For the text-containing cell, return its midpoint in (X, Y) coordinate format. 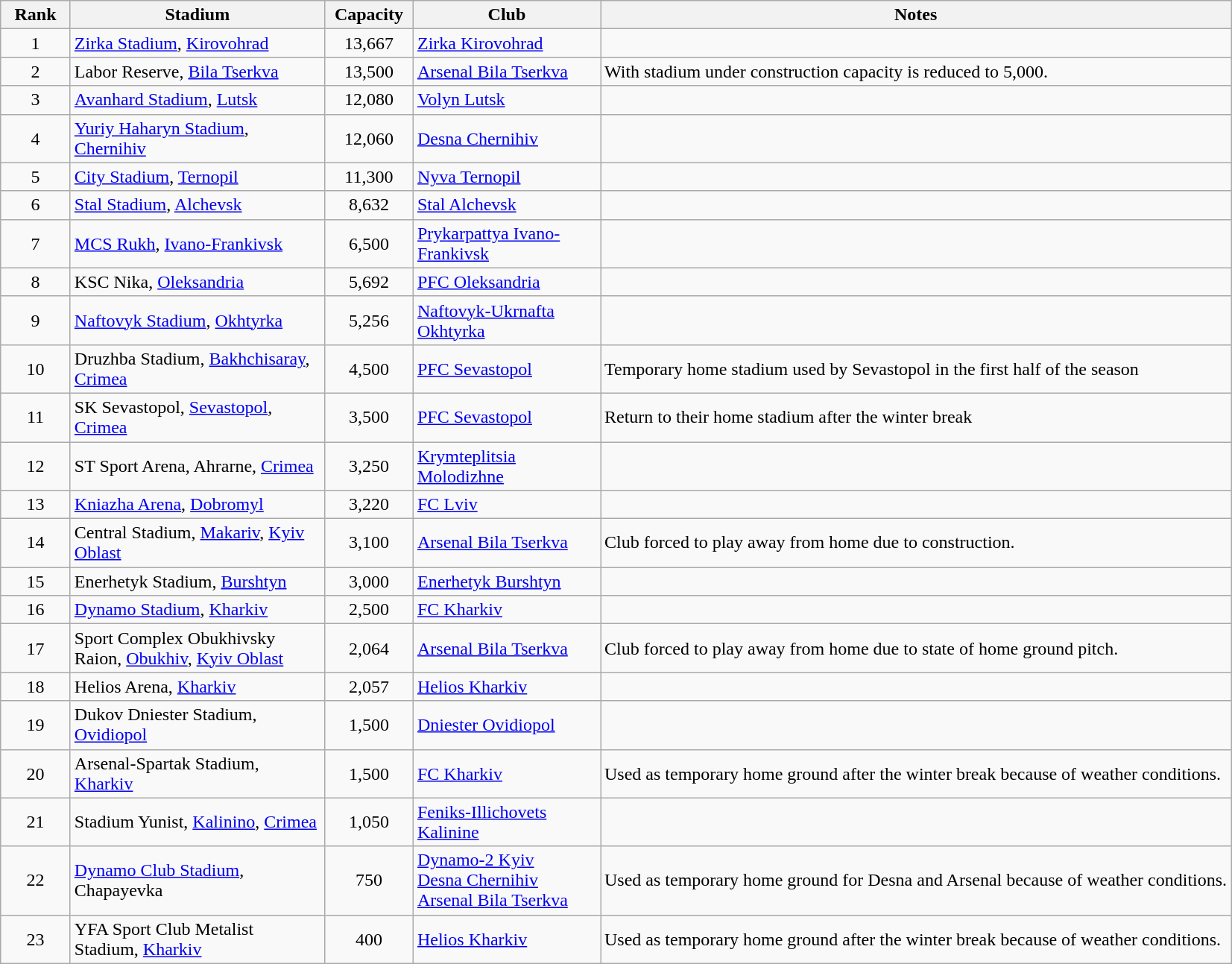
5 (36, 177)
5,256 (368, 321)
Club forced to play away from home due to construction. (916, 543)
PFC Oleksandria (507, 282)
20 (36, 774)
Naftovyk-Ukrnafta Okhtyrka (507, 321)
Stal Stadium, Alchevsk (197, 205)
Kniazha Arena, Dobromyl (197, 505)
MCS Rukh, Ivano-Frankivsk (197, 243)
21 (36, 822)
KSC Nika, Oleksandria (197, 282)
18 (36, 687)
400 (368, 939)
Club (507, 15)
Central Stadium, Makariv, Kyiv Oblast (197, 543)
1 (36, 43)
Dynamo-2 KyivDesna ChernihivArsenal Bila Tserkva (507, 880)
3 (36, 100)
Dniester Ovidiopol (507, 725)
Return to their home stadium after the winter break (916, 418)
Avanhard Stadium, Lutsk (197, 100)
12,080 (368, 100)
Temporary home stadium used by Sevastopol in the first half of the season (916, 368)
Dukov Dniester Stadium, Ovidiopol (197, 725)
3,500 (368, 418)
Dynamo Club Stadium, Chapayevka (197, 880)
3,100 (368, 543)
22 (36, 880)
Yuriy Haharyn Stadium, Chernihiv (197, 139)
Stal Alchevsk (507, 205)
Naftovyk Stadium, Okhtyrka (197, 321)
19 (36, 725)
Krymteplitsia Molodizhne (507, 465)
Sport Complex Obukhivsky Raion, Obukhiv, Kyiv Oblast (197, 649)
16 (36, 610)
3,220 (368, 505)
Enerhetyk Stadium, Burshtyn (197, 582)
17 (36, 649)
9 (36, 321)
Enerhetyk Burshtyn (507, 582)
2 (36, 72)
6,500 (368, 243)
Arsenal-Spartak Stadium, Kharkiv (197, 774)
Dynamo Stadium, Kharkiv (197, 610)
4,500 (368, 368)
8,632 (368, 205)
YFA Sport Club Metalist Stadium, Kharkiv (197, 939)
2,500 (368, 610)
13,667 (368, 43)
Club forced to play away from home due to state of home ground pitch. (916, 649)
3,250 (368, 465)
6 (36, 205)
FC Lviv (507, 505)
With stadium under construction capacity is reduced to 5,000. (916, 72)
Prykarpattya Ivano-Frankivsk (507, 243)
Zirka Stadium, Kirovohrad (197, 43)
Nyva Ternopil (507, 177)
Helios Arena, Kharkiv (197, 687)
11 (36, 418)
Desna Chernihiv (507, 139)
Used as temporary home ground for Desna and Arsenal because of weather conditions. (916, 880)
ST Sport Arena, Ahrarne, Crimea (197, 465)
Volyn Lutsk (507, 100)
Labor Reserve, Bila Tserkva (197, 72)
City Stadium, Ternopil (197, 177)
15 (36, 582)
12,060 (368, 139)
Capacity (368, 15)
14 (36, 543)
SK Sevastopol, Sevastopol, Crimea (197, 418)
2,064 (368, 649)
12 (36, 465)
Stadium (197, 15)
2,057 (368, 687)
Stadium Yunist, Kalinino, Crimea (197, 822)
8 (36, 282)
13,500 (368, 72)
7 (36, 243)
11,300 (368, 177)
Notes (916, 15)
4 (36, 139)
3,000 (368, 582)
5,692 (368, 282)
13 (36, 505)
Rank (36, 15)
10 (36, 368)
23 (36, 939)
750 (368, 880)
Zirka Kirovohrad (507, 43)
Druzhba Stadium, Bakhchisaray, Crimea (197, 368)
Feniks-Illichovets Kalinine (507, 822)
1,050 (368, 822)
